Search for the cell housing the specified text and yield its (x, y) center coordinate. 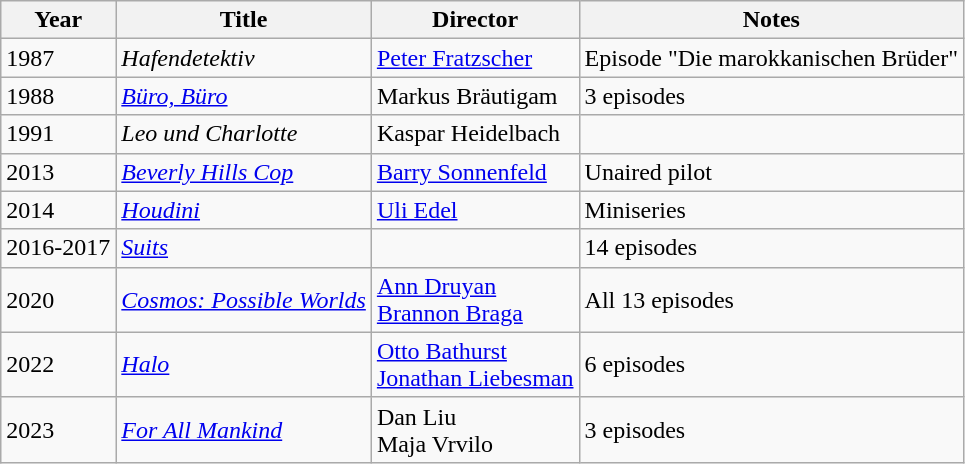
Title (244, 20)
Director (475, 20)
Episode "Die marokkanischen Brüder" (772, 58)
Peter Fratzscher (475, 58)
Kaspar Heidelbach (475, 134)
Leo und Charlotte (244, 134)
All 13 episodes (772, 300)
1987 (58, 58)
Barry Sonnenfeld (475, 172)
Markus Bräutigam (475, 96)
For All Mankind (244, 430)
1991 (58, 134)
Otto BathurstJonathan Liebesman (475, 364)
Dan LiuMaja Vrvilo (475, 430)
Notes (772, 20)
2014 (58, 210)
2023 (58, 430)
Unaired pilot (772, 172)
2013 (58, 172)
Cosmos: Possible Worlds (244, 300)
Halo (244, 364)
6 episodes (772, 364)
Beverly Hills Cop (244, 172)
Miniseries (772, 210)
Uli Edel (475, 210)
Büro, Büro (244, 96)
2022 (58, 364)
Hafendetektiv (244, 58)
Year (58, 20)
Suits (244, 248)
14 episodes (772, 248)
2020 (58, 300)
1988 (58, 96)
Houdini (244, 210)
Ann DruyanBrannon Braga (475, 300)
2016-2017 (58, 248)
